From the cell containing the given text, extract its center point as (x, y) coordinate. 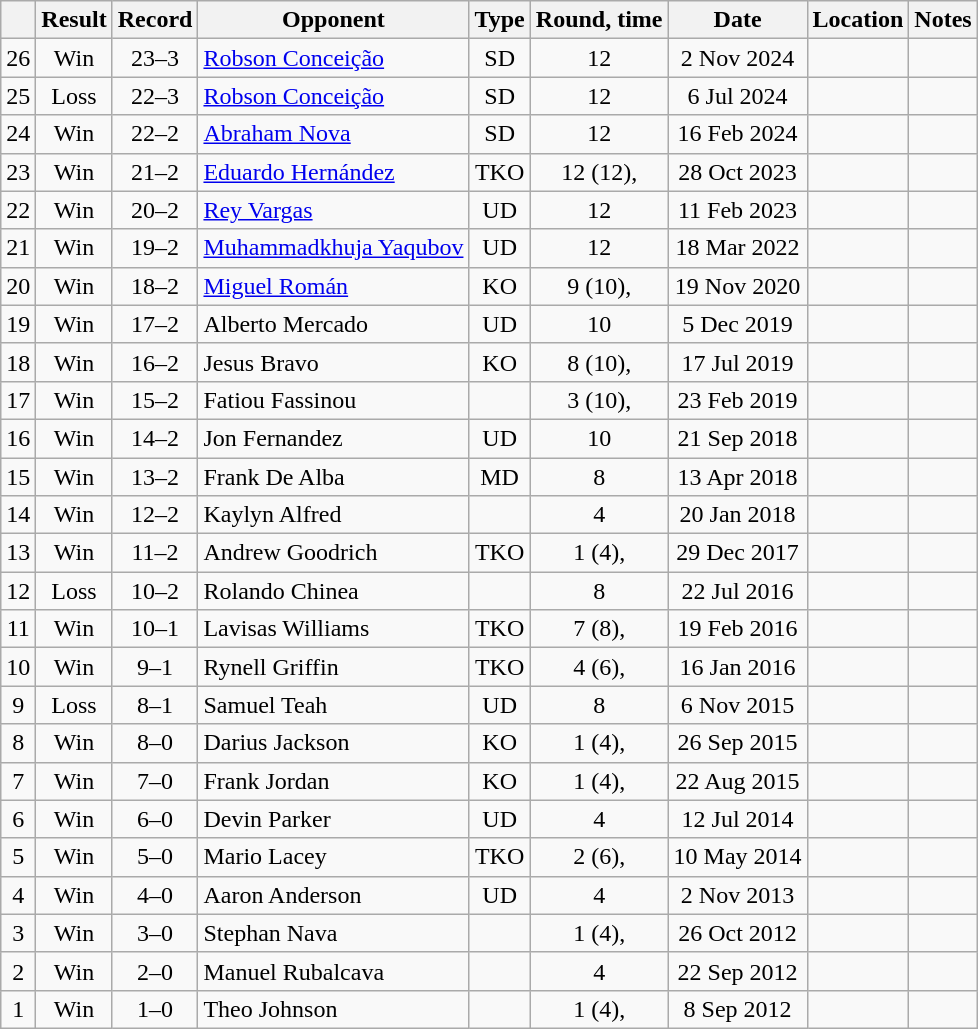
Lavisas Williams (334, 629)
8–0 (155, 743)
9 (18, 705)
2 (18, 971)
15 (18, 477)
Eduardo Hernández (334, 172)
28 Oct 2023 (738, 172)
8 (10), (599, 362)
20–2 (155, 210)
11–2 (155, 553)
16 Jan 2016 (738, 667)
16 (18, 438)
Rolando Chinea (334, 591)
7 (8), (599, 629)
7–0 (155, 781)
Location (858, 20)
25 (18, 96)
Round, time (599, 20)
14–2 (155, 438)
Jesus Bravo (334, 362)
Frank Jordan (334, 781)
4–0 (155, 895)
18–2 (155, 286)
1–0 (155, 1009)
3 (10), (599, 400)
22 Sep 2012 (738, 971)
Result (74, 20)
Jon Fernandez (334, 438)
15–2 (155, 400)
12–2 (155, 515)
26 Sep 2015 (738, 743)
5 Dec 2019 (738, 324)
12 (12), (599, 172)
Type (500, 20)
4 (6), (599, 667)
Mario Lacey (334, 857)
21 (18, 248)
20 Jan 2018 (738, 515)
Andrew Goodrich (334, 553)
20 (18, 286)
Theo Johnson (334, 1009)
13 (18, 553)
Manuel Rubalcava (334, 971)
29 Dec 2017 (738, 553)
Fatiou Fassinou (334, 400)
10 May 2014 (738, 857)
Devin Parker (334, 819)
10–2 (155, 591)
22 (18, 210)
Samuel Teah (334, 705)
Rynell Griffin (334, 667)
16–2 (155, 362)
9 (10), (599, 286)
9–1 (155, 667)
Stephan Nava (334, 933)
6 Nov 2015 (738, 705)
23 (18, 172)
8 Sep 2012 (738, 1009)
10–1 (155, 629)
Frank De Alba (334, 477)
19 Feb 2016 (738, 629)
19 Nov 2020 (738, 286)
Abraham Nova (334, 134)
23–3 (155, 58)
1 (18, 1009)
6 (18, 819)
7 (18, 781)
2 (6), (599, 857)
Notes (943, 20)
Alberto Mercado (334, 324)
2 Nov 2024 (738, 58)
17 (18, 400)
Record (155, 20)
3–0 (155, 933)
16 Feb 2024 (738, 134)
26 (18, 58)
12 Jul 2014 (738, 819)
17–2 (155, 324)
14 (18, 515)
18 (18, 362)
13 Apr 2018 (738, 477)
8–1 (155, 705)
18 Mar 2022 (738, 248)
19–2 (155, 248)
23 Feb 2019 (738, 400)
5–0 (155, 857)
11 (18, 629)
13–2 (155, 477)
22–2 (155, 134)
6 Jul 2024 (738, 96)
Miguel Román (334, 286)
26 Oct 2012 (738, 933)
22 Aug 2015 (738, 781)
Darius Jackson (334, 743)
Muhammadkhuja Yaqubov (334, 248)
11 Feb 2023 (738, 210)
24 (18, 134)
22 Jul 2016 (738, 591)
Date (738, 20)
MD (500, 477)
3 (18, 933)
Kaylyn Alfred (334, 515)
2 Nov 2013 (738, 895)
21 Sep 2018 (738, 438)
Aaron Anderson (334, 895)
6–0 (155, 819)
5 (18, 857)
17 Jul 2019 (738, 362)
Opponent (334, 20)
19 (18, 324)
2–0 (155, 971)
Rey Vargas (334, 210)
22–3 (155, 96)
21–2 (155, 172)
